For the text-containing cell, return its midpoint in (x, y) coordinate format. 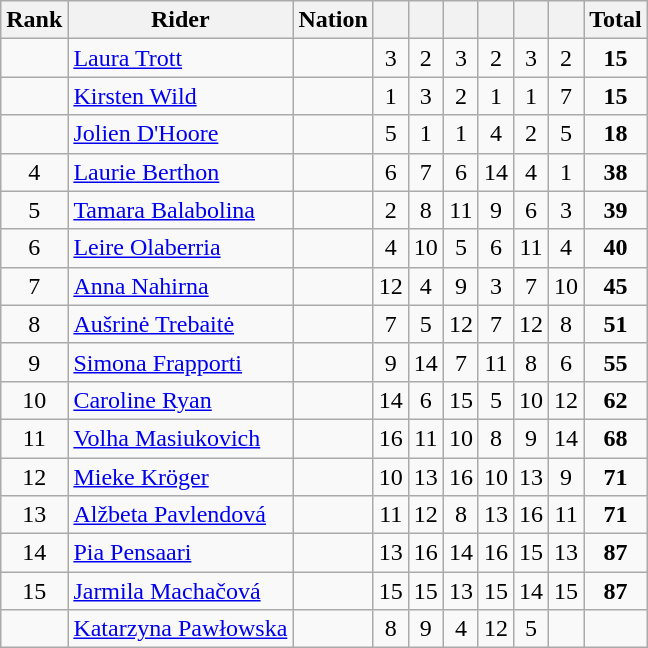
Volha Masiukovich (180, 438)
Rank (34, 20)
Simona Frapporti (180, 362)
Tamara Balabolina (180, 210)
38 (616, 172)
Katarzyna Pawłowska (180, 629)
51 (616, 324)
Rider (180, 20)
Aušrinė Trebaitė (180, 324)
Leire Olaberria (180, 248)
40 (616, 248)
18 (616, 134)
Mieke Kröger (180, 477)
62 (616, 400)
68 (616, 438)
Kirsten Wild (180, 96)
Pia Pensaari (180, 553)
55 (616, 362)
39 (616, 210)
Caroline Ryan (180, 400)
Total (616, 20)
45 (616, 286)
Anna Nahirna (180, 286)
Laurie Berthon (180, 172)
Alžbeta Pavlendová (180, 515)
Laura Trott (180, 58)
Jolien D'Hoore (180, 134)
Nation (333, 20)
Jarmila Machačová (180, 591)
